Output the (x, y) coordinate of the center of the cell containing the given text.  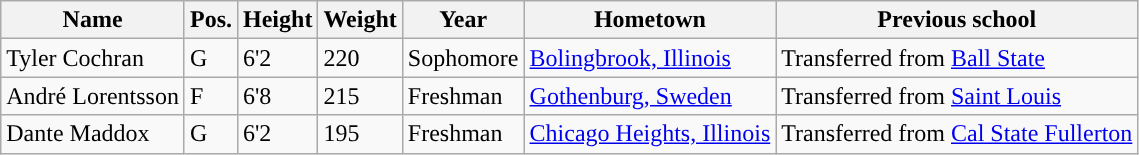
Gothenburg, Sweden (650, 96)
Sophomore (463, 58)
215 (360, 96)
Transferred from Cal State Fullerton (957, 134)
6'8 (278, 96)
Height (278, 20)
Transferred from Saint Louis (957, 96)
Tyler Cochran (93, 58)
F (210, 96)
Hometown (650, 20)
Name (93, 20)
Previous school (957, 20)
Chicago Heights, Illinois (650, 134)
Weight (360, 20)
220 (360, 58)
Transferred from Ball State (957, 58)
Bolingbrook, Illinois (650, 58)
195 (360, 134)
André Lorentsson (93, 96)
Pos. (210, 20)
Year (463, 20)
Dante Maddox (93, 134)
